From the cell containing the given text, extract its center point as (X, Y) coordinate. 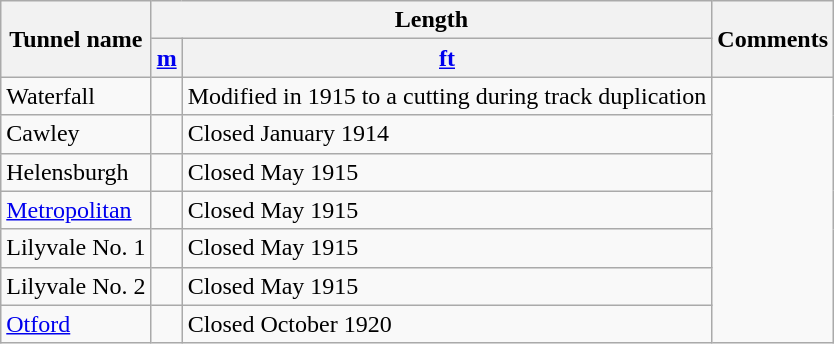
Lilyvale No. 1 (76, 248)
Waterfall (76, 96)
Closed January 1914 (447, 134)
ft (447, 58)
Helensburgh (76, 172)
Metropolitan (76, 210)
Comments (773, 39)
Length (432, 20)
Cawley (76, 134)
Modified in 1915 to a cutting during track duplication (447, 96)
Otford (76, 324)
m (166, 58)
Tunnel name (76, 39)
Lilyvale No. 2 (76, 286)
Closed October 1920 (447, 324)
